For the text-containing cell, return its midpoint in (x, y) coordinate format. 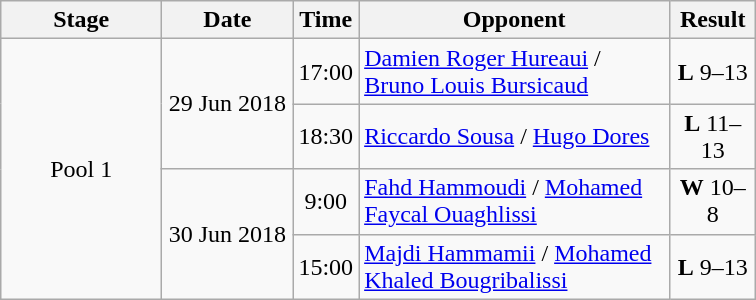
L 11–13 (713, 136)
Result (713, 20)
Stage (82, 20)
Fahd Hammoudi / Mohamed Faycal Ouaghlissi (514, 202)
Riccardo Sousa / Hugo Dores (514, 136)
Date (228, 20)
Majdi Hammamii / Mohamed Khaled Bougribalissi (514, 266)
29 Jun 2018 (228, 104)
30 Jun 2018 (228, 234)
15:00 (326, 266)
W 10–8 (713, 202)
Pool 1 (82, 169)
17:00 (326, 72)
Opponent (514, 20)
Damien Roger Hureaui / Bruno Louis Bursicaud (514, 72)
18:30 (326, 136)
Time (326, 20)
9:00 (326, 202)
